Find where the given text appears and provide that cell's center as [X, Y] coordinate. 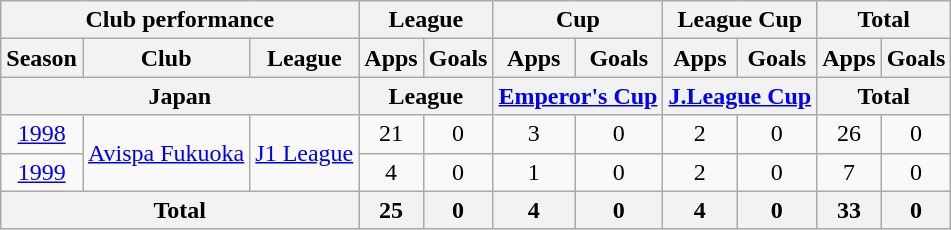
Club [166, 58]
Avispa Fukuoka [166, 153]
33 [849, 210]
1999 [42, 172]
1998 [42, 134]
Club performance [180, 20]
J.League Cup [740, 96]
25 [391, 210]
3 [534, 134]
Emperor's Cup [578, 96]
1 [534, 172]
26 [849, 134]
League Cup [740, 20]
J1 League [304, 153]
7 [849, 172]
Season [42, 58]
Japan [180, 96]
Cup [578, 20]
21 [391, 134]
